Identify which cell holds the provided text, then report its (x, y) central coordinate. 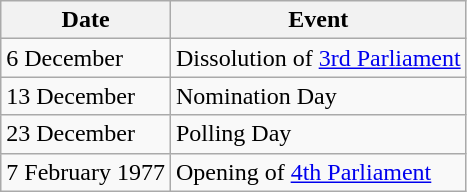
7 February 1977 (86, 172)
23 December (86, 134)
Nomination Day (318, 96)
Date (86, 20)
6 December (86, 58)
Polling Day (318, 134)
Opening of 4th Parliament (318, 172)
Event (318, 20)
13 December (86, 96)
Dissolution of 3rd Parliament (318, 58)
